Capture the cell that displays the provided text and extract its [X, Y] central coordinate. 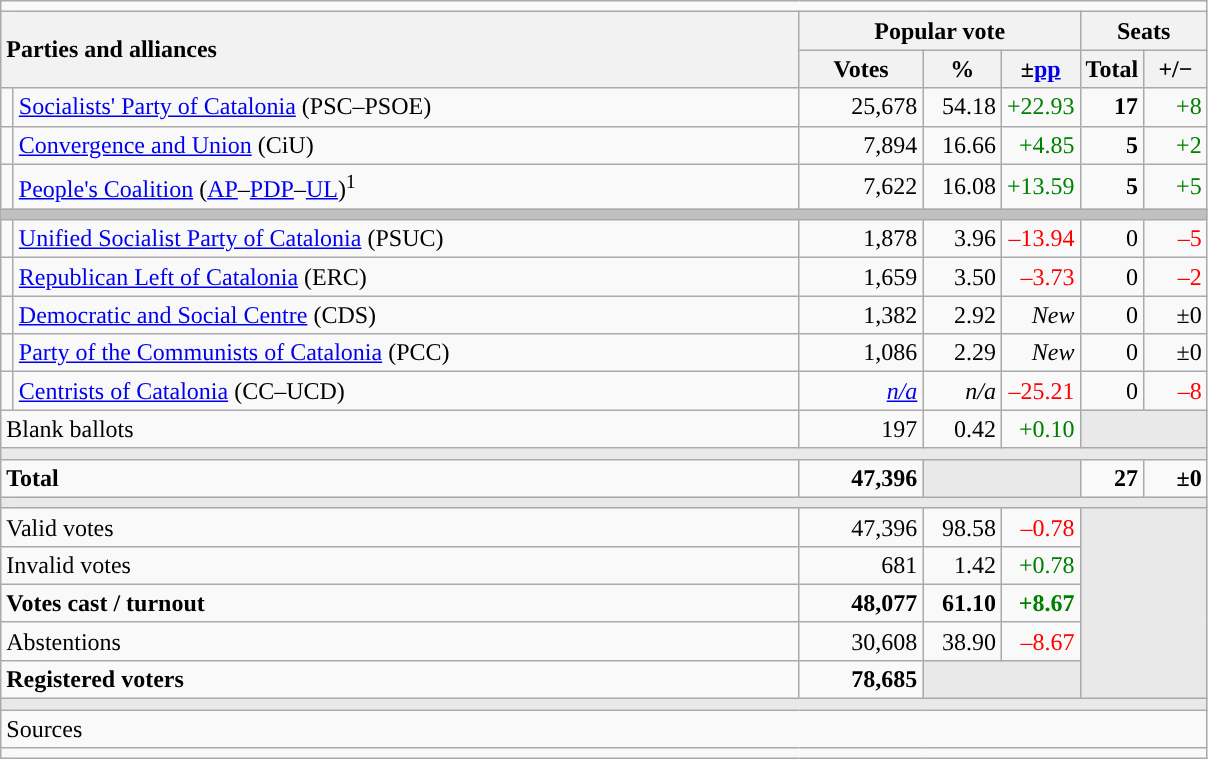
+2 [1176, 145]
17 [1112, 107]
+22.93 [1040, 107]
681 [861, 565]
2.29 [962, 353]
Sources [604, 729]
Convergence and Union (CiU) [406, 145]
Blank ballots [400, 429]
16.08 [962, 186]
1,878 [861, 239]
Parties and alliances [400, 50]
Democratic and Social Centre (CDS) [406, 315]
Valid votes [400, 527]
Invalid votes [400, 565]
+0.10 [1040, 429]
Votes [861, 69]
Party of the Communists of Catalonia (PCC) [406, 353]
Abstentions [400, 641]
–8 [1176, 391]
+/− [1176, 69]
16.66 [962, 145]
27 [1112, 478]
0.42 [962, 429]
30,608 [861, 641]
–2 [1176, 277]
+13.59 [1040, 186]
±pp [1040, 69]
Unified Socialist Party of Catalonia (PSUC) [406, 239]
Republican Left of Catalonia (ERC) [406, 277]
+8 [1176, 107]
3.96 [962, 239]
25,678 [861, 107]
38.90 [962, 641]
–0.78 [1040, 527]
78,685 [861, 679]
1,086 [861, 353]
+8.67 [1040, 603]
Centrists of Catalonia (CC–UCD) [406, 391]
–25.21 [1040, 391]
3.50 [962, 277]
+4.85 [1040, 145]
–13.94 [1040, 239]
Registered voters [400, 679]
Votes cast / turnout [400, 603]
–8.67 [1040, 641]
197 [861, 429]
2.92 [962, 315]
48,077 [861, 603]
+5 [1176, 186]
% [962, 69]
Socialists' Party of Catalonia (PSC–PSOE) [406, 107]
Popular vote [940, 31]
1,659 [861, 277]
Seats [1144, 31]
1.42 [962, 565]
–5 [1176, 239]
People's Coalition (AP–PDP–UL)1 [406, 186]
7,622 [861, 186]
1,382 [861, 315]
7,894 [861, 145]
–3.73 [1040, 277]
54.18 [962, 107]
98.58 [962, 527]
61.10 [962, 603]
+0.78 [1040, 565]
